Locate the cell with the specified text and output its (x, y) center coordinate. 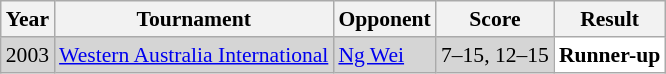
Western Australia International (194, 55)
Score (495, 19)
7–15, 12–15 (495, 55)
Year (28, 19)
2003 (28, 55)
Ng Wei (384, 55)
Result (610, 19)
Runner-up (610, 55)
Tournament (194, 19)
Opponent (384, 19)
